From the cell containing the given text, extract its center point as (x, y) coordinate. 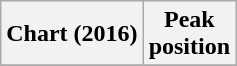
Peakposition (189, 34)
Chart (2016) (72, 34)
